For the text-containing cell, return its midpoint in (x, y) coordinate format. 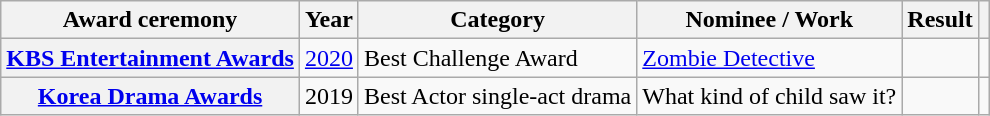
Nominee / Work (770, 20)
What kind of child saw it? (770, 96)
Best Actor single-act drama (497, 96)
2019 (328, 96)
Korea Drama Awards (150, 96)
Best Challenge Award (497, 58)
Category (497, 20)
KBS Entertainment Awards (150, 58)
Award ceremony (150, 20)
Result (940, 20)
Zombie Detective (770, 58)
Year (328, 20)
2020 (328, 58)
